Determine the [X, Y] coordinate at the center of the cell enclosing the given text.  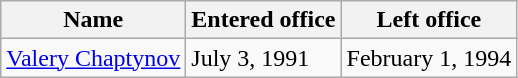
Name [94, 20]
February 1, 1994 [429, 58]
July 3, 1991 [264, 58]
Left office [429, 20]
Entered office [264, 20]
Valery Chaptynov [94, 58]
